Return the [X, Y] coordinate for the center point of the cell that contains the specified text.  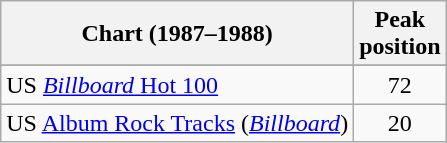
Chart (1987–1988) [178, 34]
Peakposition [400, 34]
20 [400, 123]
US Album Rock Tracks (Billboard) [178, 123]
US Billboard Hot 100 [178, 85]
72 [400, 85]
